From the cell containing the given text, extract its center point as (X, Y) coordinate. 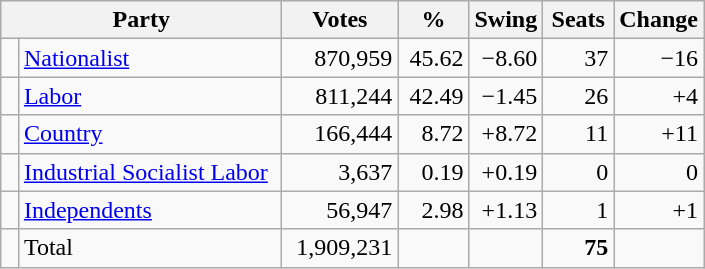
166,444 (340, 134)
Labor (150, 96)
45.62 (434, 58)
+0.19 (506, 172)
37 (578, 58)
+1.13 (506, 210)
+11 (659, 134)
Industrial Socialist Labor (150, 172)
Nationalist (150, 58)
Independents (150, 210)
26 (578, 96)
Party (142, 20)
−8.60 (506, 58)
Change (659, 20)
Swing (506, 20)
1 (578, 210)
3,637 (340, 172)
+1 (659, 210)
56,947 (340, 210)
75 (578, 248)
−16 (659, 58)
−1.45 (506, 96)
Seats (578, 20)
11 (578, 134)
+4 (659, 96)
42.49 (434, 96)
0.19 (434, 172)
% (434, 20)
Votes (340, 20)
870,959 (340, 58)
+8.72 (506, 134)
811,244 (340, 96)
Total (150, 248)
Country (150, 134)
1,909,231 (340, 248)
2.98 (434, 210)
8.72 (434, 134)
